Search for the cell housing the specified text and yield its [x, y] center coordinate. 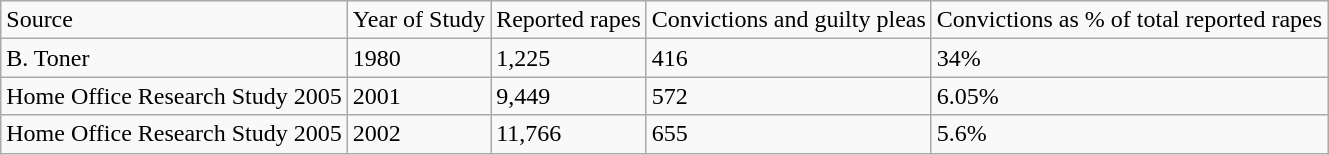
B. Toner [174, 58]
9,449 [569, 96]
Convictions and guilty pleas [788, 20]
5.6% [1129, 134]
572 [788, 96]
416 [788, 58]
Reported rapes [569, 20]
6.05% [1129, 96]
2001 [418, 96]
11,766 [569, 134]
1,225 [569, 58]
655 [788, 134]
Convictions as % of total reported rapes [1129, 20]
2002 [418, 134]
34% [1129, 58]
Year of Study [418, 20]
1980 [418, 58]
Source [174, 20]
